From the cell containing the given text, extract its center point as (x, y) coordinate. 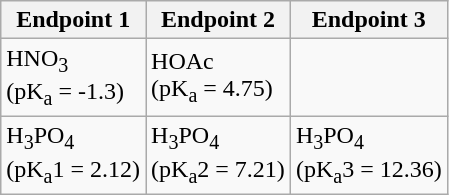
H3PO4(pKa3 = 12.36) (368, 155)
HNO3(pKa = -1.3) (74, 78)
Endpoint 3 (368, 20)
H3PO4(pKa1 = 2.12) (74, 155)
Endpoint 2 (218, 20)
Endpoint 1 (74, 20)
HOAc(pKa = 4.75) (218, 78)
H3PO4(pKa2 = 7.21) (218, 155)
